Return (x, y) of the center of cell containing provided text 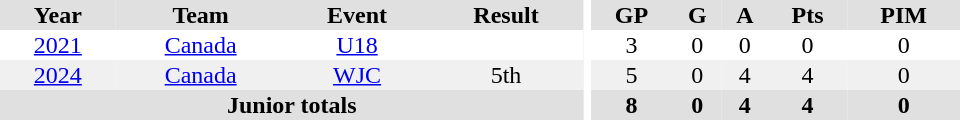
A (745, 15)
G (698, 15)
8 (631, 105)
Event (358, 15)
Pts (808, 15)
5th (506, 75)
U18 (358, 45)
Year (58, 15)
Team (201, 15)
WJC (358, 75)
Result (506, 15)
5 (631, 75)
GP (631, 15)
3 (631, 45)
2021 (58, 45)
PIM (904, 15)
2024 (58, 75)
Junior totals (292, 105)
